Capture the cell that displays the provided text and extract its (x, y) central coordinate. 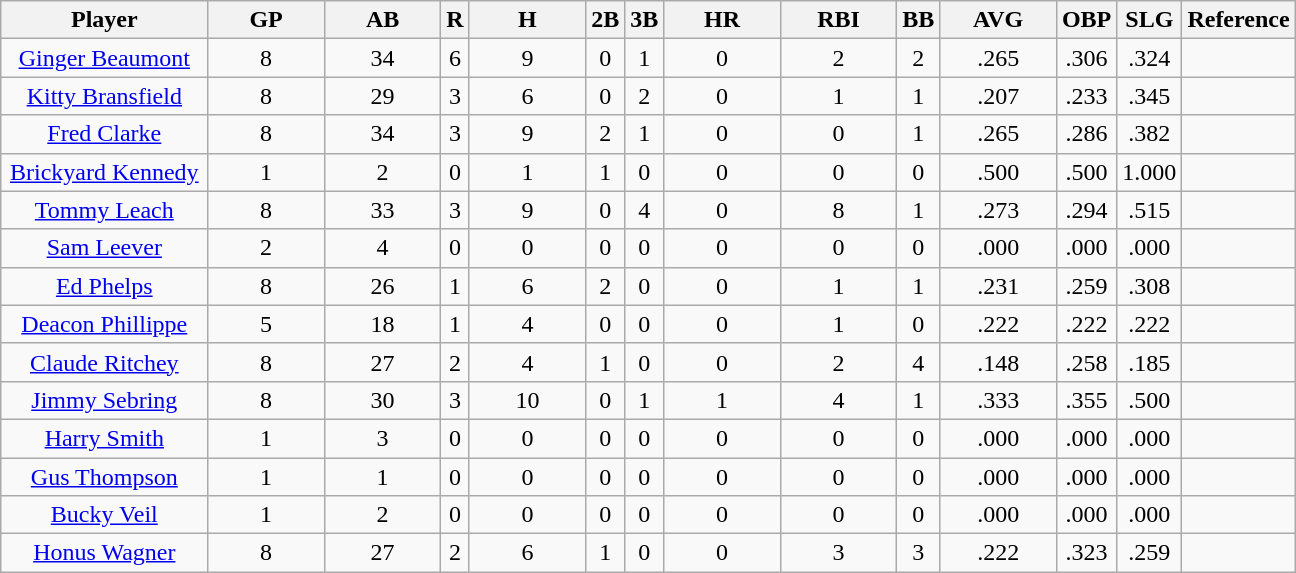
AVG (998, 20)
Ginger Beaumont (104, 58)
Sam Leever (104, 248)
.345 (1150, 96)
5 (266, 324)
AB (382, 20)
.324 (1150, 58)
H (527, 20)
.306 (1086, 58)
Claude Ritchey (104, 362)
R (455, 20)
OBP (1086, 20)
Tommy Leach (104, 210)
3B (644, 20)
Player (104, 20)
.333 (998, 400)
.355 (1086, 400)
SLG (1150, 20)
.231 (998, 286)
.148 (998, 362)
GP (266, 20)
RBI (838, 20)
Honus Wagner (104, 553)
.382 (1150, 134)
30 (382, 400)
.258 (1086, 362)
.515 (1150, 210)
.323 (1086, 553)
.294 (1086, 210)
10 (527, 400)
HR (722, 20)
18 (382, 324)
26 (382, 286)
.233 (1086, 96)
Reference (1238, 20)
.308 (1150, 286)
Ed Phelps (104, 286)
.185 (1150, 362)
.207 (998, 96)
Gus Thompson (104, 477)
Jimmy Sebring (104, 400)
29 (382, 96)
Brickyard Kennedy (104, 172)
Kitty Bransfield (104, 96)
33 (382, 210)
2B (606, 20)
.286 (1086, 134)
.273 (998, 210)
Fred Clarke (104, 134)
Harry Smith (104, 438)
Deacon Phillippe (104, 324)
BB (918, 20)
Bucky Veil (104, 515)
1.000 (1150, 172)
